Extract the [x, y] coordinate from the center of the cell holding the provided text.  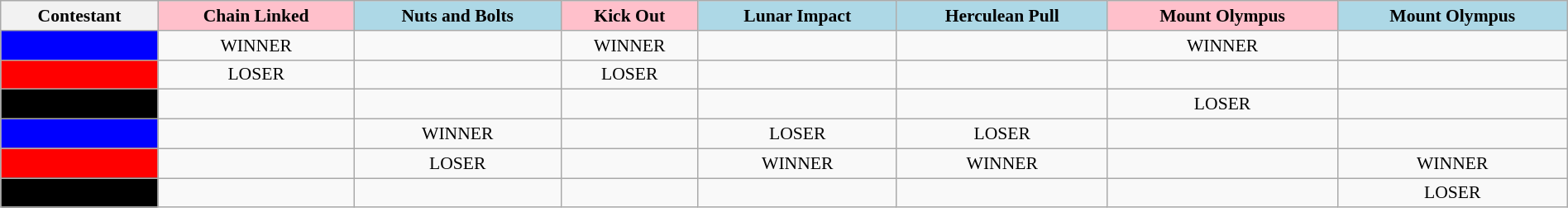
Contestant [79, 16]
Herculean Pull [1002, 16]
Chain Linked [256, 16]
Lunar Impact [797, 16]
Nuts and Bolts [457, 16]
Kick Out [629, 16]
